Determine the [x, y] coordinate at the center of the cell enclosing the given text.  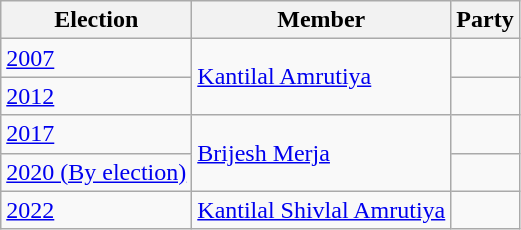
Kantilal Amrutiya [322, 77]
Kantilal Shivlal Amrutiya [322, 210]
2017 [96, 134]
Brijesh Merja [322, 153]
Election [96, 20]
2020 (By election) [96, 172]
Member [322, 20]
Party [485, 20]
2012 [96, 96]
2007 [96, 58]
2022 [96, 210]
